Provide the [x, y] coordinate of the cell's center where the given text is located.  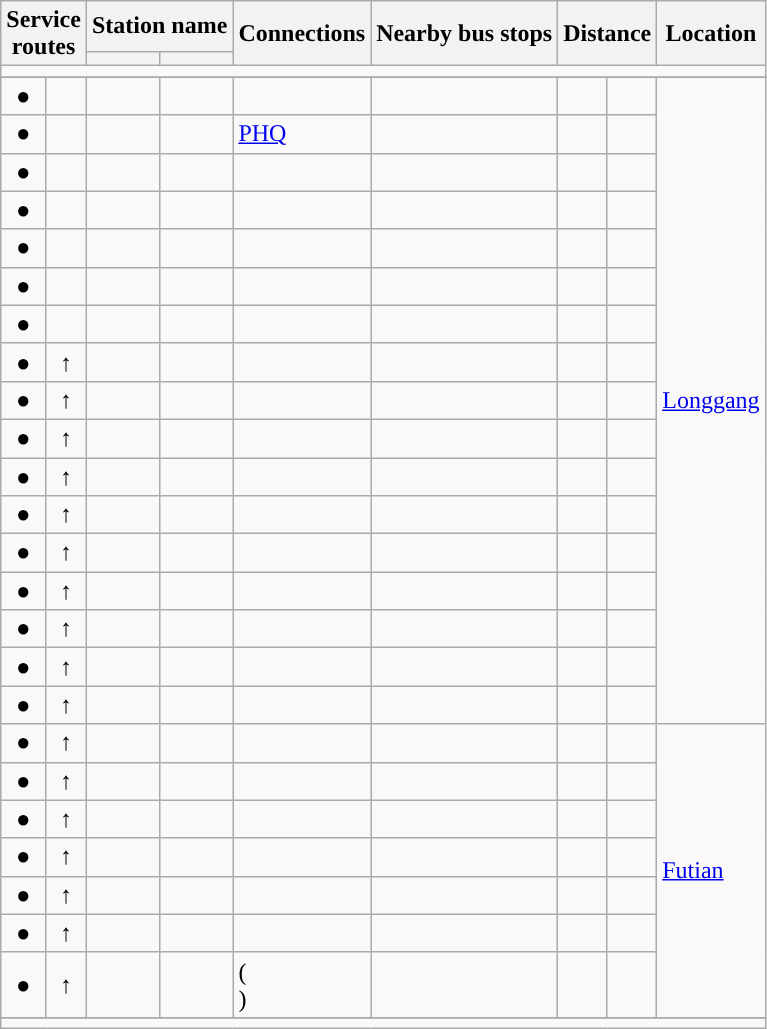
PHQ [302, 134]
( ) [302, 984]
Connections [302, 34]
Longgang [711, 400]
Station name [159, 26]
Distance [608, 34]
Futian [711, 870]
Location [711, 34]
Serviceroutes [44, 34]
Nearby bus stops [464, 34]
